Provide the [x, y] coordinate of the cell's center where the given text is located.  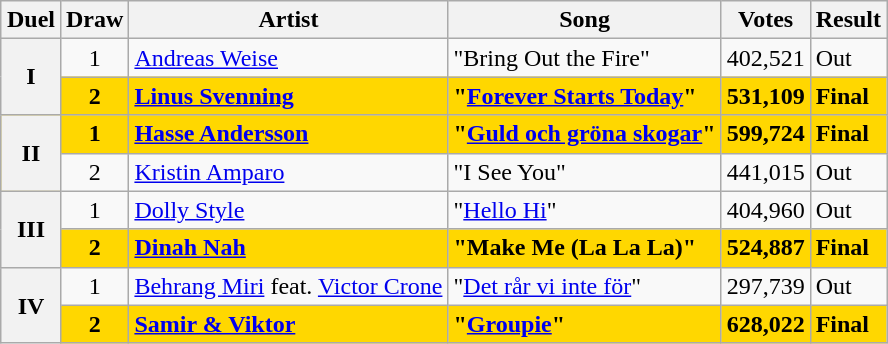
"Hello Hi" [584, 210]
I [30, 77]
"Det rår vi inte för" [584, 286]
Andreas Weise [288, 58]
531,109 [766, 96]
"Groupie" [584, 324]
297,739 [766, 286]
Dolly Style [288, 210]
Draw [94, 20]
III [30, 229]
Behrang Miri feat. Victor Crone [288, 286]
599,724 [766, 134]
Song [584, 20]
"Guld och gröna skogar" [584, 134]
524,887 [766, 248]
Samir & Viktor [288, 324]
Linus Svenning [288, 96]
"Forever Starts Today" [584, 96]
Artist [288, 20]
Dinah Nah [288, 248]
404,960 [766, 210]
"Make Me (La La La)" [584, 248]
IV [30, 305]
"I See You" [584, 172]
II [30, 153]
402,521 [766, 58]
Hasse Andersson [288, 134]
Votes [766, 20]
Result [848, 20]
441,015 [766, 172]
Kristin Amparo [288, 172]
"Bring Out the Fire" [584, 58]
628,022 [766, 324]
Duel [30, 20]
